Identify which cell holds the provided text, then report its [x, y] central coordinate. 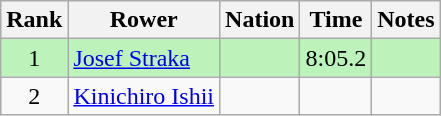
Josef Straka [144, 58]
2 [34, 96]
Nation [260, 20]
Rank [34, 20]
Rower [144, 20]
Kinichiro Ishii [144, 96]
1 [34, 58]
Notes [406, 20]
Time [336, 20]
8:05.2 [336, 58]
